From the cell containing the given text, extract its center point as [x, y] coordinate. 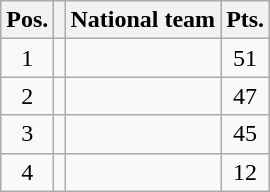
Pts. [246, 20]
51 [246, 58]
National team [143, 20]
12 [246, 172]
47 [246, 96]
4 [28, 172]
2 [28, 96]
3 [28, 134]
45 [246, 134]
1 [28, 58]
Pos. [28, 20]
